Locate the cell with the specified text and output its (x, y) center coordinate. 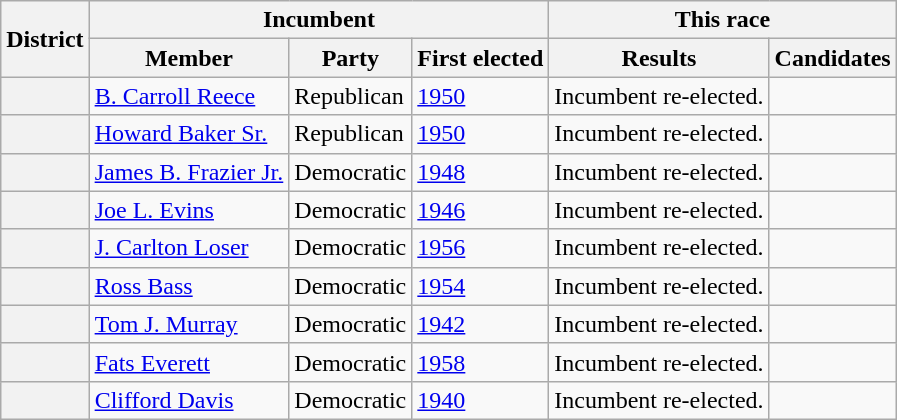
Clifford Davis (189, 400)
Results (659, 58)
B. Carroll Reece (189, 96)
1940 (480, 400)
District (45, 39)
Incumbent (319, 20)
Party (350, 58)
J. Carlton Loser (189, 248)
1946 (480, 210)
This race (722, 20)
1942 (480, 324)
First elected (480, 58)
Ross Bass (189, 286)
Fats Everett (189, 362)
Howard Baker Sr. (189, 134)
Candidates (832, 58)
Member (189, 58)
1948 (480, 172)
Joe L. Evins (189, 210)
1956 (480, 248)
1954 (480, 286)
1958 (480, 362)
Tom J. Murray (189, 324)
James B. Frazier Jr. (189, 172)
